Identify which cell holds the provided text, then report its [X, Y] central coordinate. 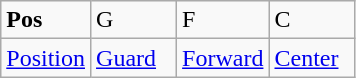
F [223, 20]
Pos [46, 20]
Guard [134, 58]
C [312, 20]
G [134, 20]
Position [46, 58]
Center [312, 58]
Forward [223, 58]
